For the text-containing cell, return its midpoint in (x, y) coordinate format. 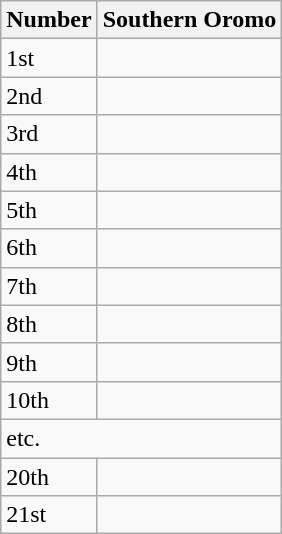
etc. (142, 438)
6th (49, 248)
8th (49, 324)
Number (49, 20)
1st (49, 58)
7th (49, 286)
Southern Oromo (190, 20)
2nd (49, 96)
10th (49, 400)
4th (49, 172)
3rd (49, 134)
9th (49, 362)
20th (49, 477)
21st (49, 515)
5th (49, 210)
